Search for the cell housing the specified text and yield its [x, y] center coordinate. 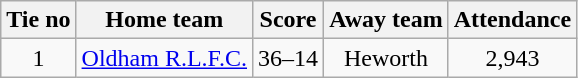
36–14 [288, 58]
Home team [164, 20]
Score [288, 20]
Heworth [386, 58]
Tie no [38, 20]
2,943 [512, 58]
Attendance [512, 20]
Oldham R.L.F.C. [164, 58]
Away team [386, 20]
1 [38, 58]
